Find where the given text appears and provide that cell's center as [X, Y] coordinate. 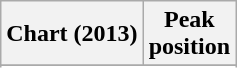
Chart (2013) [72, 34]
Peakposition [189, 34]
